Determine the (X, Y) coordinate at the center of the cell enclosing the given text.  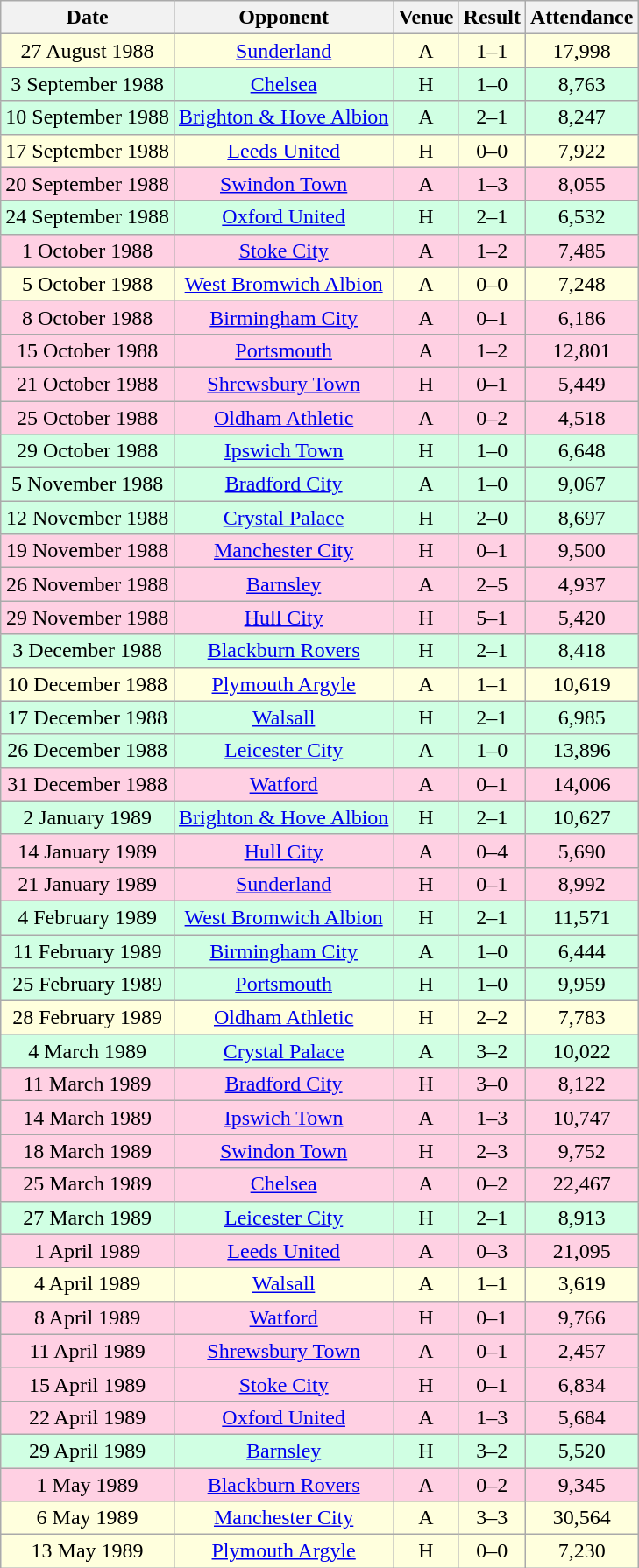
4,518 (581, 418)
8,122 (581, 1084)
2–2 (492, 1018)
12 November 1988 (88, 518)
26 December 1988 (88, 751)
29 April 1989 (88, 1451)
2–0 (492, 518)
9,752 (581, 1151)
8,913 (581, 1218)
1 April 1989 (88, 1251)
Result (492, 18)
13,896 (581, 751)
14,006 (581, 784)
14 January 1989 (88, 851)
9,345 (581, 1485)
22 April 1989 (88, 1417)
6 May 1989 (88, 1518)
22,467 (581, 1184)
5,520 (581, 1451)
Attendance (581, 18)
9,500 (581, 551)
28 February 1989 (88, 1018)
6,532 (581, 217)
7,485 (581, 251)
0–3 (492, 1251)
7,783 (581, 1018)
11 March 1989 (88, 1084)
2 January 1989 (88, 817)
18 March 1989 (88, 1151)
10 December 1988 (88, 684)
2,457 (581, 1351)
10,627 (581, 817)
5,449 (581, 384)
5 November 1988 (88, 484)
3–0 (492, 1084)
0–4 (492, 851)
8,055 (581, 184)
15 April 1989 (88, 1384)
10,747 (581, 1118)
4,937 (581, 584)
7,248 (581, 284)
10,619 (581, 684)
19 November 1988 (88, 551)
14 March 1989 (88, 1118)
5,420 (581, 618)
25 February 1989 (88, 985)
5 October 1988 (88, 284)
10 September 1988 (88, 117)
20 September 1988 (88, 184)
11 February 1989 (88, 950)
9,959 (581, 985)
8,992 (581, 884)
4 February 1989 (88, 917)
12,801 (581, 350)
21,095 (581, 1251)
3,619 (581, 1284)
17 December 1988 (88, 717)
3 September 1988 (88, 84)
7,230 (581, 1551)
7,922 (581, 151)
6,186 (581, 317)
15 October 1988 (88, 350)
27 March 1989 (88, 1218)
21 October 1988 (88, 384)
13 May 1989 (88, 1551)
29 November 1988 (88, 618)
2–3 (492, 1151)
9,766 (581, 1317)
6,985 (581, 717)
9,067 (581, 484)
31 December 1988 (88, 784)
4 April 1989 (88, 1284)
27 August 1988 (88, 51)
11,571 (581, 917)
24 September 1988 (88, 217)
30,564 (581, 1518)
8,247 (581, 117)
8,763 (581, 84)
1 October 1988 (88, 251)
25 March 1989 (88, 1184)
6,444 (581, 950)
8 October 1988 (88, 317)
5,684 (581, 1417)
8,697 (581, 518)
5–1 (492, 618)
11 April 1989 (88, 1351)
26 November 1988 (88, 584)
4 March 1989 (88, 1051)
6,648 (581, 451)
10,022 (581, 1051)
6,834 (581, 1384)
21 January 1989 (88, 884)
Venue (426, 18)
8,418 (581, 651)
17 September 1988 (88, 151)
8 April 1989 (88, 1317)
2–5 (492, 584)
Date (88, 18)
29 October 1988 (88, 451)
1 May 1989 (88, 1485)
17,998 (581, 51)
Opponent (283, 18)
3–3 (492, 1518)
5,690 (581, 851)
25 October 1988 (88, 418)
3 December 1988 (88, 651)
